Detect which cell encompasses the target text, then output its (X, Y) center coordinate. 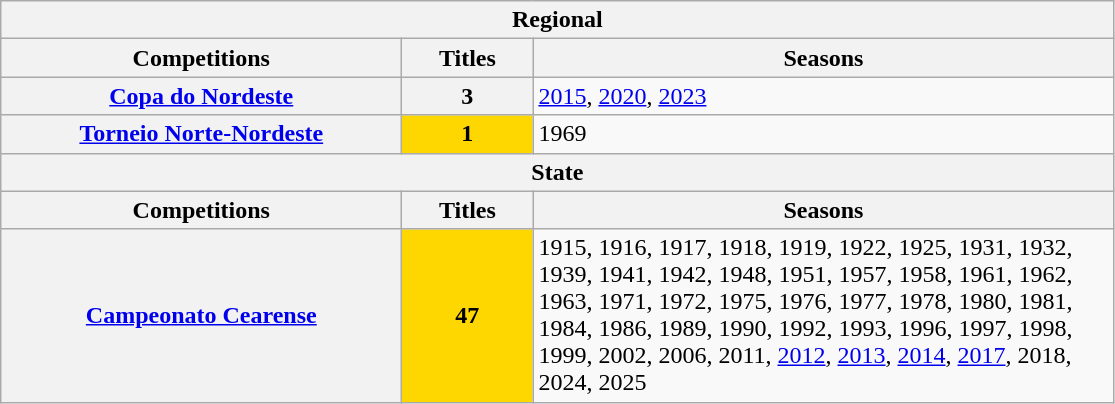
1969 (824, 134)
Torneio Norte-Nordeste (202, 134)
1 (468, 134)
Campeonato Cearense (202, 316)
State (558, 172)
Regional (558, 20)
2015, 2020, 2023 (824, 96)
3 (468, 96)
Copa do Nordeste (202, 96)
47 (468, 316)
